Scan for the cell matching the given text and deliver its [X, Y] coordinate at center. 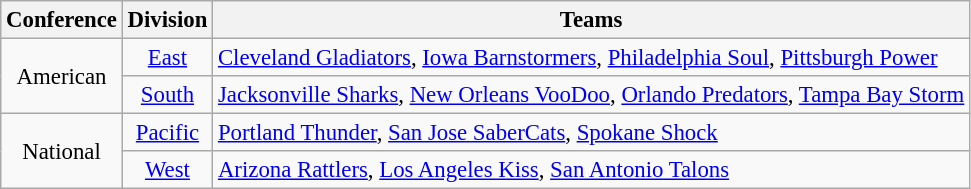
South [167, 95]
Division [167, 20]
Conference [62, 20]
American [62, 76]
Teams [592, 20]
National [62, 152]
Pacific [167, 133]
Cleveland Gladiators, Iowa Barnstormers, Philadelphia Soul, Pittsburgh Power [592, 58]
West [167, 170]
East [167, 58]
Arizona Rattlers, Los Angeles Kiss, San Antonio Talons [592, 170]
Portland Thunder, San Jose SaberCats, Spokane Shock [592, 133]
Jacksonville Sharks, New Orleans VooDoo, Orlando Predators, Tampa Bay Storm [592, 95]
